Extract the (x, y) coordinate from the center of the cell holding the provided text.  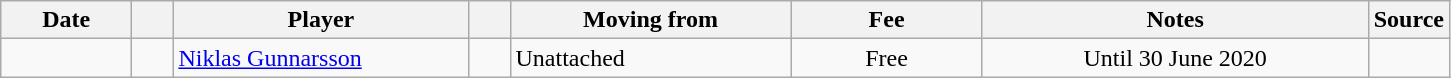
Player (321, 20)
Source (1408, 20)
Moving from (650, 20)
Unattached (650, 58)
Until 30 June 2020 (1175, 58)
Date (66, 20)
Notes (1175, 20)
Free (886, 58)
Fee (886, 20)
Niklas Gunnarsson (321, 58)
